Determine the [X, Y] coordinate at the center of the cell enclosing the given text.  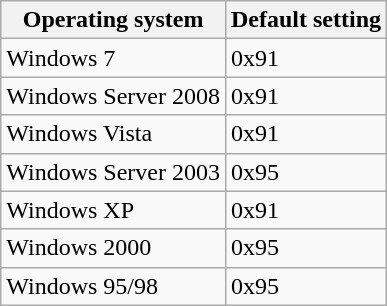
Windows Vista [114, 134]
Windows Server 2008 [114, 96]
Windows 2000 [114, 248]
Windows 7 [114, 58]
Default setting [306, 20]
Windows 95/98 [114, 286]
Windows Server 2003 [114, 172]
Operating system [114, 20]
Windows XP [114, 210]
